Return [x, y] of the center of cell containing provided text 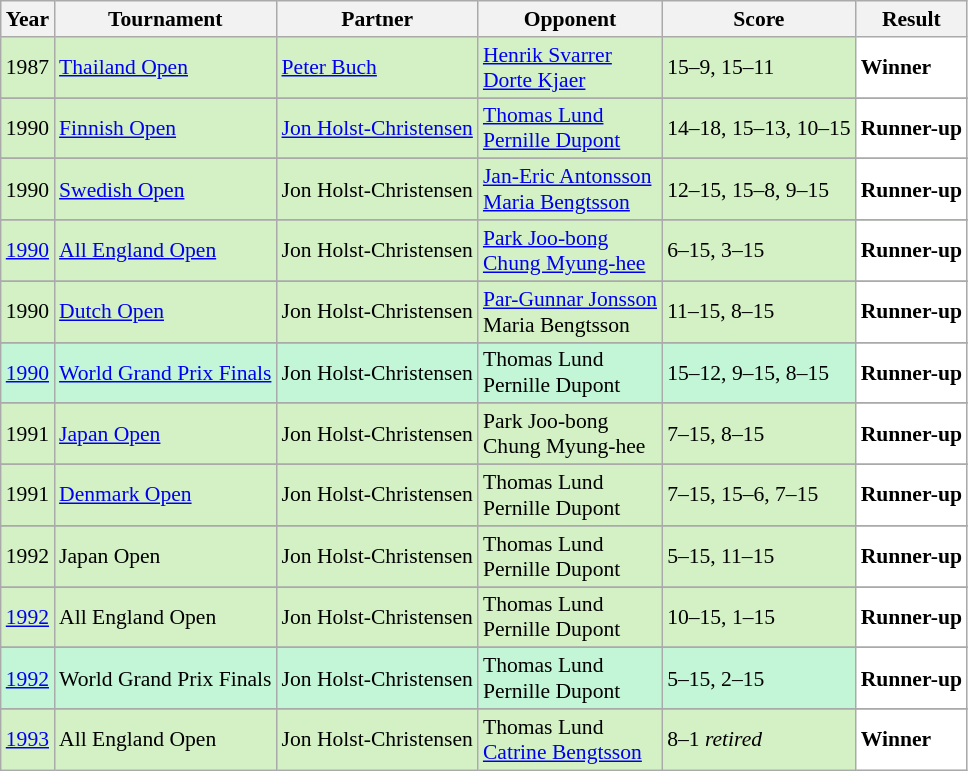
Thailand Open [165, 68]
11–15, 8–15 [759, 312]
Partner [376, 19]
1993 [28, 740]
Score [759, 19]
15–12, 9–15, 8–15 [759, 372]
Thomas Lund Catrine Bengtsson [570, 740]
10–15, 1–15 [759, 618]
Dutch Open [165, 312]
5–15, 11–15 [759, 556]
Opponent [570, 19]
5–15, 2–15 [759, 678]
1987 [28, 68]
6–15, 3–15 [759, 250]
Finnish Open [165, 128]
15–9, 15–11 [759, 68]
8–1 retired [759, 740]
12–15, 15–8, 9–15 [759, 190]
Peter Buch [376, 68]
7–15, 8–15 [759, 434]
Result [912, 19]
Henrik Svarrer Dorte Kjaer [570, 68]
Par-Gunnar Jonsson Maria Bengtsson [570, 312]
14–18, 15–13, 10–15 [759, 128]
Year [28, 19]
Denmark Open [165, 496]
7–15, 15–6, 7–15 [759, 496]
Swedish Open [165, 190]
Jan-Eric Antonsson Maria Bengtsson [570, 190]
Tournament [165, 19]
